Extract the (x, y) coordinate from the center of the cell holding the provided text.  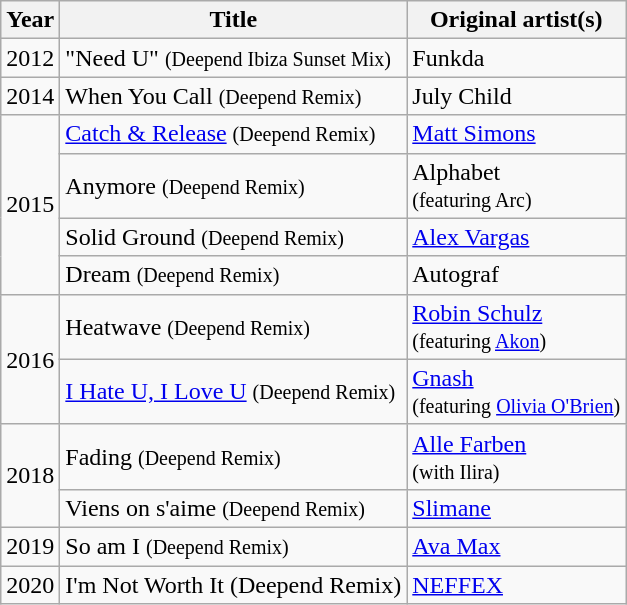
Catch & Release (Deepend Remix) (234, 134)
Heatwave (Deepend Remix) (234, 326)
2019 (30, 546)
I Hate U, I Love U (Deepend Remix) (234, 392)
2014 (30, 96)
Slimane (516, 508)
Dream (Deepend Remix) (234, 275)
Funkda (516, 58)
2015 (30, 204)
So am I (Deepend Remix) (234, 546)
2018 (30, 476)
Gnash(featuring Olivia O'Brien) (516, 392)
Matt Simons (516, 134)
2012 (30, 58)
July Child (516, 96)
Viens on s'aime (Deepend Remix) (234, 508)
I'm Not Worth It (Deepend Remix) (234, 585)
Title (234, 20)
"Need U" (Deepend Ibiza Sunset Mix) (234, 58)
Original artist(s) (516, 20)
Anymore (Deepend Remix) (234, 186)
Autograf (516, 275)
Fading (Deepend Remix) (234, 456)
Ava Max (516, 546)
Year (30, 20)
When You Call (Deepend Remix) (234, 96)
Alex Vargas (516, 237)
Robin Schulz(featuring Akon) (516, 326)
Alphabet(featuring Arc) (516, 186)
2016 (30, 359)
Alle Farben(with Ilira) (516, 456)
Solid Ground (Deepend Remix) (234, 237)
2020 (30, 585)
NEFFEX (516, 585)
